Find where the given text appears and provide that cell's center as (X, Y) coordinate. 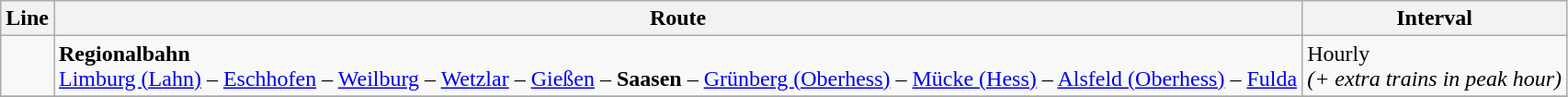
Interval (1435, 18)
RegionalbahnLimburg (Lahn) – Eschhofen – Weilburg – Wetzlar – Gießen – Saasen – Grünberg (Oberhess) – Mücke (Hess) – Alsfeld (Oberhess) – Fulda (677, 67)
Route (677, 18)
Line (28, 18)
Hourly (+ extra trains in peak hour) (1435, 67)
